Output the (X, Y) coordinate of the center of the cell containing the given text.  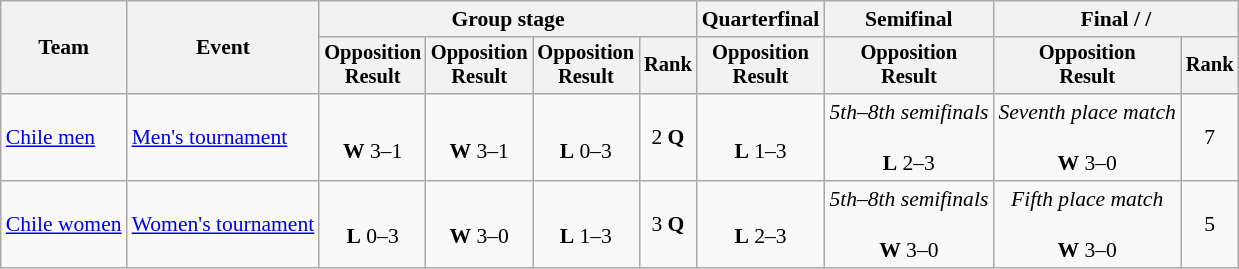
Chile women (64, 224)
Chile men (64, 138)
Fifth place matchW 3–0 (1087, 224)
W 3–0 (480, 224)
Quarterfinal (761, 19)
3 Q (668, 224)
Event (224, 48)
Semifinal (908, 19)
Women's tournament (224, 224)
2 Q (668, 138)
5 (1210, 224)
Final / / (1116, 19)
Group stage (508, 19)
Men's tournament (224, 138)
Team (64, 48)
7 (1210, 138)
5th–8th semifinalsL 2–3 (908, 138)
5th–8th semifinalsW 3–0 (908, 224)
Seventh place matchW 3–0 (1087, 138)
L 2–3 (761, 224)
